Determine the [x, y] coordinate at the center of the cell enclosing the given text.  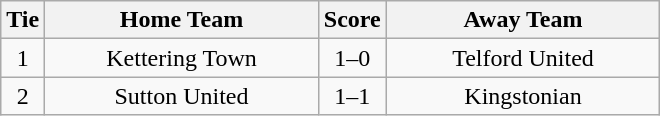
Score [352, 20]
2 [23, 96]
Kingstonian [523, 96]
Home Team [182, 20]
1–1 [352, 96]
1–0 [352, 58]
Kettering Town [182, 58]
Sutton United [182, 96]
Away Team [523, 20]
1 [23, 58]
Telford United [523, 58]
Tie [23, 20]
